Output the [x, y] coordinate of the center of the cell containing the given text.  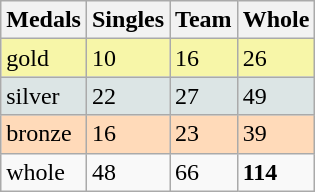
39 [276, 134]
whole [44, 172]
Singles [128, 20]
27 [204, 96]
silver [44, 96]
Medals [44, 20]
66 [204, 172]
48 [128, 172]
Whole [276, 20]
gold [44, 58]
22 [128, 96]
bronze [44, 134]
49 [276, 96]
26 [276, 58]
23 [204, 134]
Team [204, 20]
10 [128, 58]
114 [276, 172]
